Detect which cell encompasses the target text, then output its [x, y] center coordinate. 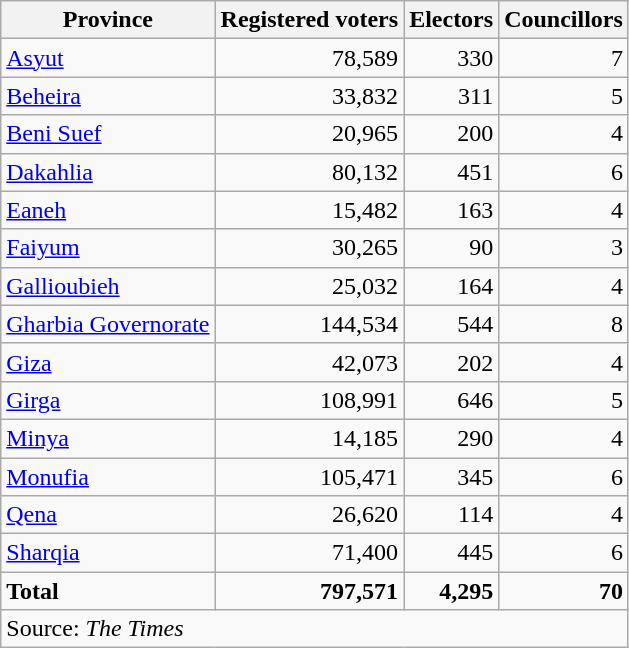
Qena [108, 515]
Sharqia [108, 553]
14,185 [310, 438]
15,482 [310, 210]
Gharbia Governorate [108, 324]
Beheira [108, 96]
8 [564, 324]
290 [452, 438]
105,471 [310, 477]
797,571 [310, 591]
Councillors [564, 20]
163 [452, 210]
20,965 [310, 134]
Giza [108, 362]
Source: The Times [315, 629]
33,832 [310, 96]
646 [452, 400]
202 [452, 362]
Monufia [108, 477]
311 [452, 96]
42,073 [310, 362]
25,032 [310, 286]
544 [452, 324]
Girga [108, 400]
Electors [452, 20]
Total [108, 591]
78,589 [310, 58]
Province [108, 20]
200 [452, 134]
70 [564, 591]
71,400 [310, 553]
Beni Suef [108, 134]
26,620 [310, 515]
Faiyum [108, 248]
Dakahlia [108, 172]
7 [564, 58]
345 [452, 477]
80,132 [310, 172]
4,295 [452, 591]
164 [452, 286]
114 [452, 515]
Eaneh [108, 210]
445 [452, 553]
Asyut [108, 58]
108,991 [310, 400]
144,534 [310, 324]
330 [452, 58]
Gallioubieh [108, 286]
Minya [108, 438]
451 [452, 172]
30,265 [310, 248]
Registered voters [310, 20]
90 [452, 248]
3 [564, 248]
